Identify which cell holds the provided text, then report its (X, Y) central coordinate. 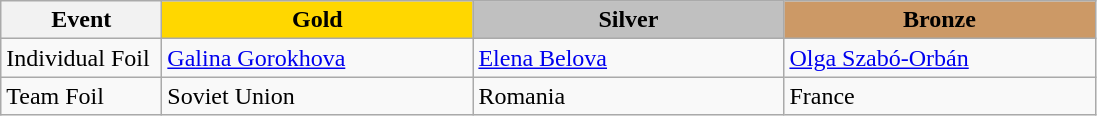
Event (82, 20)
Bronze (940, 20)
France (940, 96)
Olga Szabó-Orbán (940, 58)
Silver (628, 20)
Elena Belova (628, 58)
Team Foil (82, 96)
Soviet Union (318, 96)
Galina Gorokhova (318, 58)
Romania (628, 96)
Gold (318, 20)
Individual Foil (82, 58)
